Search for the cell housing the specified text and yield its (x, y) center coordinate. 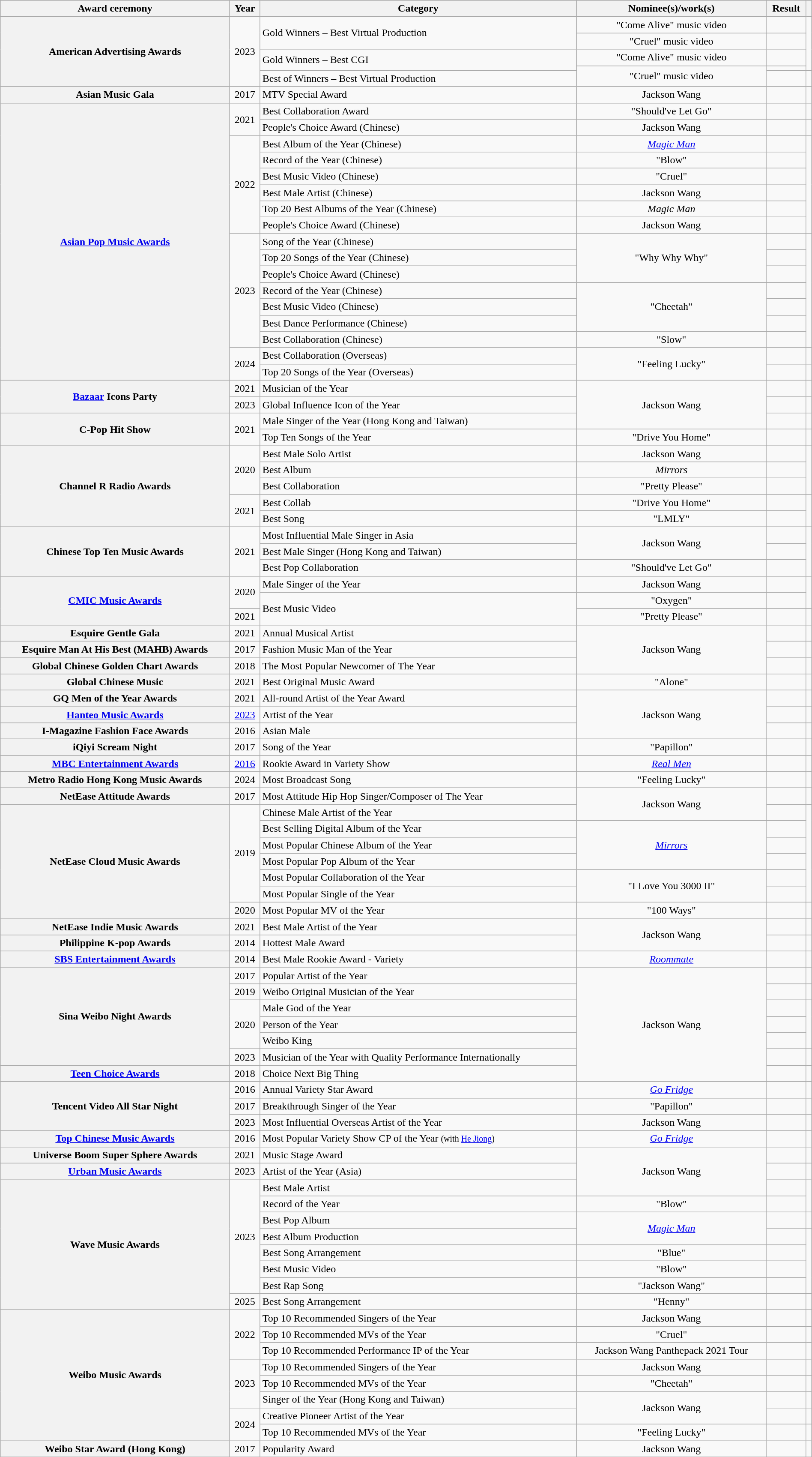
Category (418, 9)
Best Pop Album (418, 1220)
iQiyi Scream Night (115, 747)
Asian Male (418, 731)
Tencent Video All Star Night (115, 1106)
Best Collaboration (Overseas) (418, 356)
"LMLY" (672, 519)
Hottest Male Award (418, 943)
Most Popular Variety Show CP of the Year (with He Jiong) (418, 1139)
Male Singer of the Year (Hong Kong and Taiwan) (418, 421)
Chinese Top Ten Music Awards (115, 552)
Asian Music Gala (115, 95)
Song of the Year (418, 747)
"Jackson Wang" (672, 1286)
NetEase Attitude Awards (115, 796)
Annual Musical Artist (418, 633)
Metro Radio Hong Kong Music Awards (115, 780)
Best Original Music Award (418, 682)
Musician of the Year (418, 388)
Most Popular Single of the Year (418, 894)
Global Chinese Music (115, 682)
MTV Special Award (418, 95)
Male Singer of the Year (418, 584)
C-Pop Hit Show (115, 429)
Weibo King (418, 1041)
Artist of the Year (Asia) (418, 1171)
Weibo Star Award (Hong Kong) (115, 1448)
Person of the Year (418, 1025)
Best Collaboration (418, 486)
Nominee(s)/work(s) (672, 9)
Hanteo Music Awards (115, 714)
Bazaar Icons Party (115, 396)
Best Album of the Year (Chinese) (418, 144)
Teen Choice Awards (115, 1073)
Best Collab (418, 503)
Real Men (672, 764)
Best Collaboration (Chinese) (418, 339)
Best Dance Performance (Chinese) (418, 323)
All-round Artist of the Year Award (418, 698)
Best Male Artist of the Year (418, 926)
Top 10 Recommended Performance IP of the Year (418, 1351)
Weibo Music Awards (115, 1375)
Global Chinese Golden Chart Awards (115, 666)
Best of Winners – Best Virtual Production (418, 78)
Creative Pioneer Artist of the Year (418, 1416)
Best Album Production (418, 1236)
"Why Why Why" (672, 258)
Most Popular Chinese Album of the Year (418, 845)
Best Male Solo Artist (418, 454)
Wave Music Awards (115, 1244)
Best Male Rookie Award - Variety (418, 959)
Annual Variety Star Award (418, 1090)
Most Popular Pop Album of the Year (418, 861)
I-Magazine Fashion Face Awards (115, 731)
2025 (245, 1302)
"Slow" (672, 339)
CMIC Music Awards (115, 600)
Choice Next Big Thing (418, 1073)
Esquire Man At His Best (MAHB) Awards (115, 649)
Breakthrough Singer of the Year (418, 1106)
NetEase Cloud Music Awards (115, 861)
Best Pop Collaboration (418, 568)
Sina Weibo Night Awards (115, 1016)
Popularity Award (418, 1448)
Most Influential Overseas Artist of the Year (418, 1122)
NetEase Indie Music Awards (115, 926)
Top 20 Songs of the Year (Overseas) (418, 372)
Best Rap Song (418, 1286)
"Alone" (672, 682)
Most Popular MV of the Year (418, 910)
GQ Men of the Year Awards (115, 698)
"I Love You 3000 II" (672, 886)
Music Stage Award (418, 1155)
The Most Popular Newcomer of The Year (418, 666)
Urban Music Awards (115, 1171)
Global Influence Icon of the Year (418, 405)
Popular Artist of the Year (418, 976)
Gold Winners – Best Virtual Production (418, 33)
Most Influential Male Singer in Asia (418, 535)
American Advertising Awards (115, 51)
Award ceremony (115, 9)
"100 Ways" (672, 910)
Best Selling Digital Album of the Year (418, 829)
Chinese Male Artist of the Year (418, 812)
Best Album (418, 470)
Channel R Radio Awards (115, 486)
"Oxygen" (672, 600)
Most Attitude Hip Hop Singer/Composer of The Year (418, 796)
Jackson Wang Panthepack 2021 Tour (672, 1351)
Top Chinese Music Awards (115, 1139)
Philippine K-pop Awards (115, 943)
Artist of the Year (418, 714)
Best Male Artist (Chinese) (418, 192)
Best Collaboration Award (418, 111)
Top 20 Best Albums of the Year (Chinese) (418, 209)
Musician of the Year with Quality Performance Internationally (418, 1057)
Universe Boom Super Sphere Awards (115, 1155)
Roommate (672, 959)
Top Ten Songs of the Year (418, 437)
Year (245, 9)
Most Broadcast Song (418, 780)
Esquire Gentle Gala (115, 633)
Male God of the Year (418, 1008)
"Henny" (672, 1302)
Song of the Year (Chinese) (418, 242)
Most Popular Collaboration of the Year (418, 878)
SBS Entertainment Awards (115, 959)
Singer of the Year (Hong Kong and Taiwan) (418, 1400)
Best Song (418, 519)
Asian Pop Music Awards (115, 242)
Fashion Music Man of the Year (418, 649)
Weibo Original Musician of the Year (418, 992)
Result (786, 9)
Best Male Singer (Hong Kong and Taiwan) (418, 552)
"Blue" (672, 1253)
Record of the Year (418, 1204)
MBC Entertainment Awards (115, 764)
Top 20 Songs of the Year (Chinese) (418, 258)
Best Male Artist (418, 1187)
Gold Winners – Best CGI (418, 60)
Rookie Award in Variety Show (418, 764)
